Provide the (x, y) coordinate of the cell's center where the given text is located.  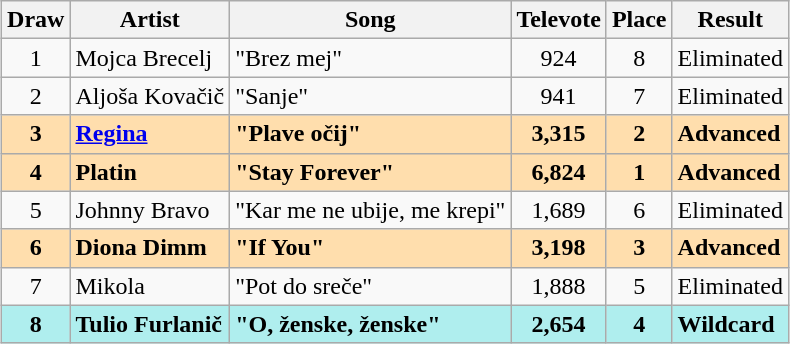
1,888 (558, 286)
Platin (150, 172)
"Brez mej" (370, 58)
Televote (558, 20)
Regina (150, 134)
3,198 (558, 248)
1,689 (558, 210)
Wildcard (730, 324)
Artist (150, 20)
"Kar me ne ubije, me krepi" (370, 210)
"Sanje" (370, 96)
"Stay Forever" (370, 172)
"Pot do sreče" (370, 286)
Mikola (150, 286)
"Plave očij" (370, 134)
2,654 (558, 324)
Mojca Brecelj (150, 58)
3,315 (558, 134)
924 (558, 58)
Draw (36, 20)
Johnny Bravo (150, 210)
Tulio Furlanič (150, 324)
"O, ženske, ženske" (370, 324)
Aljoša Kovačič (150, 96)
941 (558, 96)
6,824 (558, 172)
"If You" (370, 248)
Result (730, 20)
Diona Dimm (150, 248)
Song (370, 20)
Place (639, 20)
